Search for the cell housing the specified text and yield its (x, y) center coordinate. 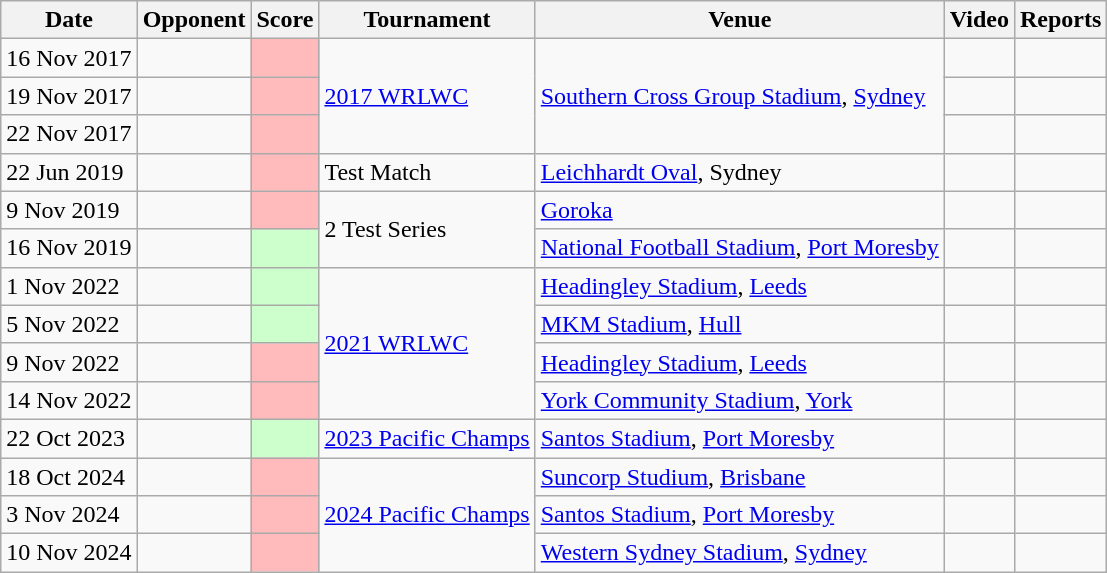
Tournament (427, 20)
18 Oct 2024 (69, 477)
1 Nov 2022 (69, 286)
Suncorp Studium, Brisbane (740, 477)
2023 Pacific Champs (427, 438)
16 Nov 2019 (69, 248)
9 Nov 2022 (69, 362)
York Community Stadium, York (740, 400)
Southern Cross Group Stadium, Sydney (740, 96)
2021 WRLWC (427, 343)
16 Nov 2017 (69, 58)
Western Sydney Stadium, Sydney (740, 553)
22 Jun 2019 (69, 172)
2017 WRLWC (427, 96)
Leichhardt Oval, Sydney (740, 172)
Opponent (194, 20)
9 Nov 2019 (69, 210)
Score (285, 20)
MKM Stadium, Hull (740, 324)
2 Test Series (427, 229)
Video (979, 20)
Test Match (427, 172)
5 Nov 2022 (69, 324)
Goroka (740, 210)
22 Nov 2017 (69, 134)
3 Nov 2024 (69, 515)
19 Nov 2017 (69, 96)
Date (69, 20)
2024 Pacific Champs (427, 515)
10 Nov 2024 (69, 553)
22 Oct 2023 (69, 438)
Venue (740, 20)
Reports (1060, 20)
14 Nov 2022 (69, 400)
National Football Stadium, Port Moresby (740, 248)
